For the text-containing cell, return its midpoint in (x, y) coordinate format. 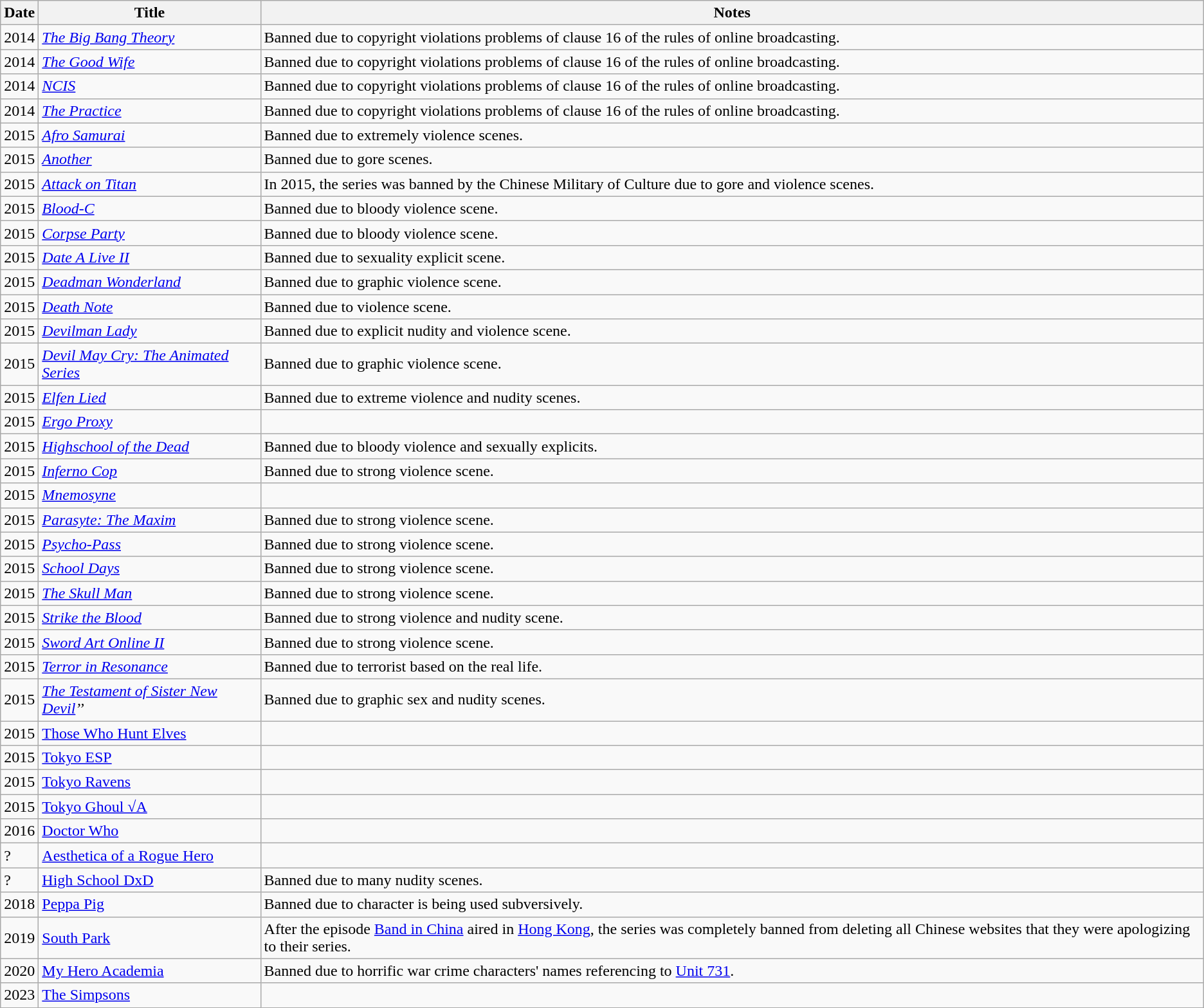
Banned due to bloody violence and sexually explicits. (732, 446)
Doctor Who (149, 831)
Deadman Wonderland (149, 282)
Blood-C (149, 208)
Afro Samurai (149, 135)
The Skull Man (149, 593)
Banned due to strong violence and nudity scene. (732, 618)
2019 (19, 938)
Banned due to extreme violence and nudity scenes. (732, 398)
The Simpsons (149, 995)
The Practice (149, 111)
Attack on Titan (149, 184)
Banned due to character is being used subversively. (732, 904)
In 2015, the series was banned by the Chinese Military of Culture due to gore and violence scenes. (732, 184)
2018 (19, 904)
Aesthetica of a Rogue Hero (149, 856)
High School DxD (149, 880)
Death Note (149, 307)
Banned due to graphic sex and nudity scenes. (732, 700)
Banned due to gore scenes. (732, 160)
Banned due to violence scene. (732, 307)
Tokyo ESP (149, 758)
School Days (149, 569)
Highschool of the Dead (149, 446)
Psycho-Pass (149, 544)
Tokyo Ravens (149, 782)
Sword Art Online II (149, 642)
NCIS (149, 86)
Banned due to horrific war crime characters' names referencing to Unit 731. (732, 971)
Devil May Cry: The Animated Series (149, 364)
Corpse Party (149, 233)
Notes (732, 13)
The Good Wife (149, 62)
Ergo Proxy (149, 422)
Banned due to many nudity scenes. (732, 880)
Parasyte: The Maxim (149, 520)
Date A Live II (149, 257)
Date (19, 13)
Tokyo Ghoul √A (149, 807)
Banned due to extremely violence scenes. (732, 135)
2023 (19, 995)
Those Who Hunt Elves (149, 733)
Devilman Lady (149, 331)
Banned due to explicit nudity and violence scene. (732, 331)
Another (149, 160)
Title (149, 13)
2016 (19, 831)
South Park (149, 938)
Terror in Resonance (149, 666)
Peppa Pig (149, 904)
Strike the Blood (149, 618)
My Hero Academia (149, 971)
The Big Bang Theory (149, 37)
Inferno Cop (149, 471)
The Testament of Sister New Devil’’ (149, 700)
2020 (19, 971)
Elfen Lied (149, 398)
Banned due to terrorist based on the real life. (732, 666)
Banned due to sexuality explicit scene. (732, 257)
Mnemosyne (149, 495)
